Scan for the cell matching the given text and deliver its [X, Y] coordinate at center. 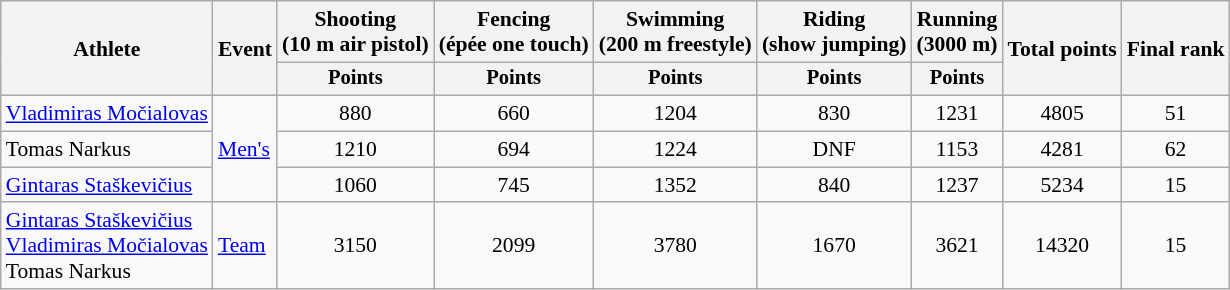
1231 [956, 114]
Tomas Narkus [107, 150]
3780 [676, 246]
1237 [956, 185]
Gintaras StaškevičiusVladimiras MočialovasTomas Narkus [107, 246]
880 [356, 114]
Team [245, 246]
830 [834, 114]
1060 [356, 185]
1670 [834, 246]
745 [514, 185]
DNF [834, 150]
Total points [1062, 48]
Gintaras Staškevičius [107, 185]
2099 [514, 246]
Shooting(10 m air pistol) [356, 32]
Swimming(200 m freestyle) [676, 32]
1352 [676, 185]
51 [1176, 114]
14320 [1062, 246]
3621 [956, 246]
660 [514, 114]
3150 [356, 246]
62 [1176, 150]
694 [514, 150]
1204 [676, 114]
Final rank [1176, 48]
Fencing(épée one touch) [514, 32]
1224 [676, 150]
Running(3000 m) [956, 32]
Men's [245, 150]
Event [245, 48]
Athlete [107, 48]
4281 [1062, 150]
Vladimiras Močialovas [107, 114]
Riding(show jumping) [834, 32]
4805 [1062, 114]
1210 [356, 150]
5234 [1062, 185]
840 [834, 185]
1153 [956, 150]
